Return (x, y) of the center of cell containing provided text 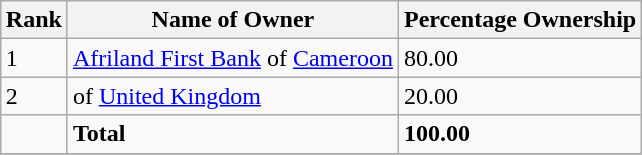
of United Kingdom (232, 96)
Name of Owner (232, 20)
Percentage Ownership (520, 20)
80.00 (520, 58)
100.00 (520, 134)
Afriland First Bank of Cameroon (232, 58)
1 (34, 58)
Rank (34, 20)
2 (34, 96)
Total (232, 134)
20.00 (520, 96)
